Return the [x, y] coordinate for the center point of the cell that contains the specified text.  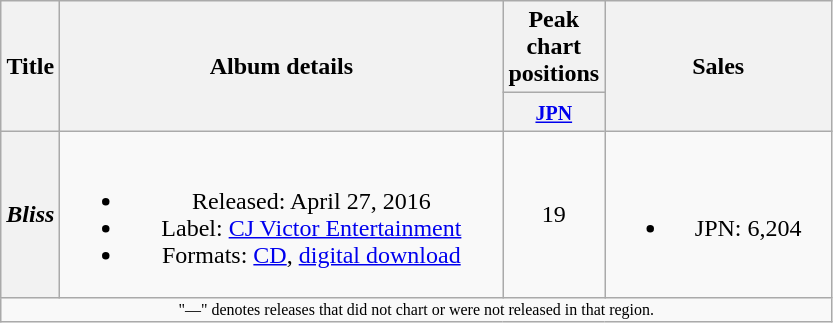
Released: April 27, 2016 Label: CJ Victor EntertainmentFormats: CD, digital download [282, 214]
Sales [718, 66]
Title [30, 66]
JPN: 6,204 [718, 214]
Album details [282, 66]
Bliss [30, 214]
JPN [554, 112]
Peak chart positions [554, 47]
"—" denotes releases that did not chart or were not released in that region. [416, 310]
19 [554, 214]
